Detect which cell encompasses the target text, then output its [X, Y] center coordinate. 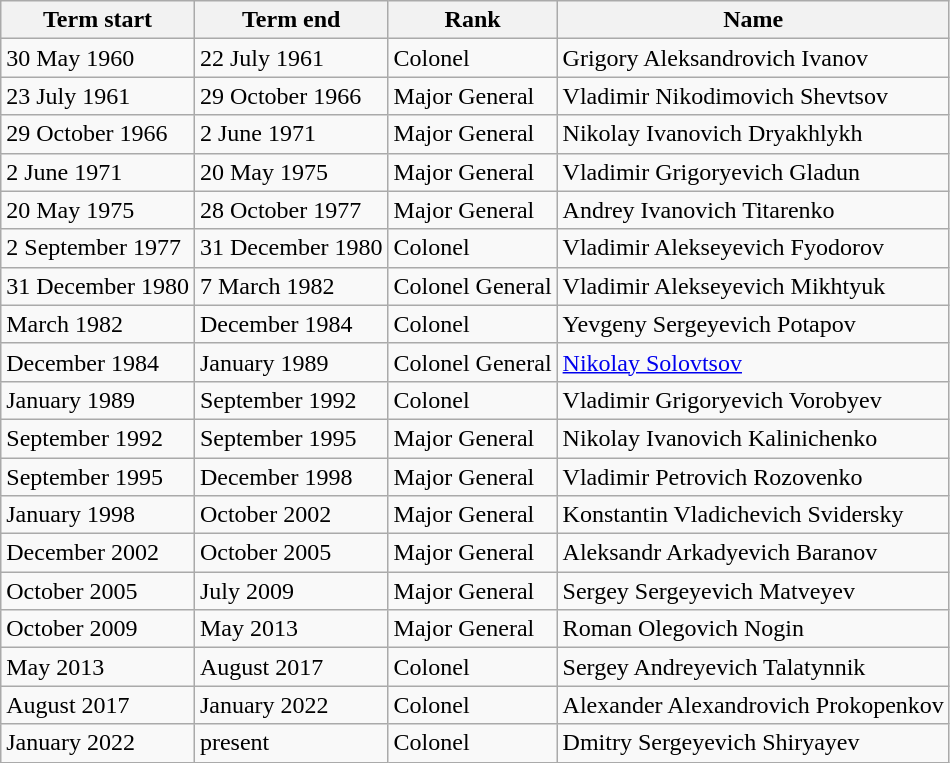
Nikolay Ivanovich Dryakhlykh [753, 134]
Name [753, 20]
30 May 1960 [98, 58]
Sergey Sergeyevich Matveyev [753, 591]
Vladimir Alekseyevich Mikhtyuk [753, 286]
Aleksandr Arkadyevich Baranov [753, 553]
Dmitry Sergeyevich Shiryayev [753, 743]
28 October 1977 [291, 210]
Vladimir Grigoryevich Vorobyev [753, 400]
7 March 1982 [291, 286]
2 September 1977 [98, 248]
December 1998 [291, 477]
Rank [472, 20]
Nikolay Ivanovich Kalinichenko [753, 438]
July 2009 [291, 591]
Roman Olegovich Nogin [753, 629]
January 1998 [98, 515]
23 July 1961 [98, 96]
Konstantin Vladichevich Svidersky [753, 515]
Alexander Alexandrovich Prokopenkov [753, 705]
October 2002 [291, 515]
Andrey Ivanovich Titarenko [753, 210]
Yevgeny Sergeyevich Potapov [753, 324]
March 1982 [98, 324]
December 2002 [98, 553]
October 2009 [98, 629]
Vladimir Nikodimovich Shevtsov [753, 96]
Grigory Aleksandrovich Ivanov [753, 58]
Term start [98, 20]
present [291, 743]
Term end [291, 20]
Sergey Andreyevich Talatynnik [753, 667]
Vladimir Alekseyevich Fyodorov [753, 248]
22 July 1961 [291, 58]
Vladimir Petrovich Rozovenko [753, 477]
Vladimir Grigoryevich Gladun [753, 172]
Nikolay Solovtsov [753, 362]
